Identify which cell holds the provided text, then report its (x, y) central coordinate. 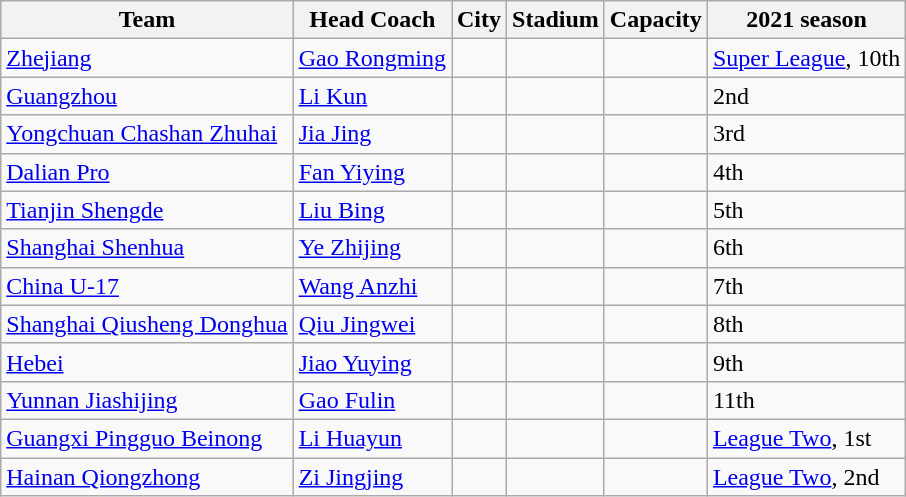
Shanghai Shenhua (147, 248)
Liu Bing (372, 210)
5th (806, 210)
Dalian Pro (147, 172)
Qiu Jingwei (372, 324)
9th (806, 362)
Stadium (556, 20)
Yongchuan Chashan Zhuhai (147, 134)
Guangzhou (147, 96)
7th (806, 286)
Hebei (147, 362)
Zhejiang (147, 58)
City (480, 20)
Capacity (656, 20)
11th (806, 400)
Guangxi Pingguo Beinong (147, 438)
Tianjin Shengde (147, 210)
Head Coach (372, 20)
Jia Jing (372, 134)
Shanghai Qiusheng Donghua (147, 324)
Gao Rongming (372, 58)
4th (806, 172)
Team (147, 20)
8th (806, 324)
Wang Anzhi (372, 286)
China U-17 (147, 286)
Li Huayun (372, 438)
League Two, 2nd (806, 477)
Ye Zhijing (372, 248)
6th (806, 248)
2021 season (806, 20)
Zi Jingjing (372, 477)
Gao Fulin (372, 400)
League Two, 1st (806, 438)
Yunnan Jiashijing (147, 400)
2nd (806, 96)
Hainan Qiongzhong (147, 477)
Jiao Yuying (372, 362)
Super League, 10th (806, 58)
Li Kun (372, 96)
Fan Yiying (372, 172)
3rd (806, 134)
